Locate the cell with the specified text and output its [X, Y] center coordinate. 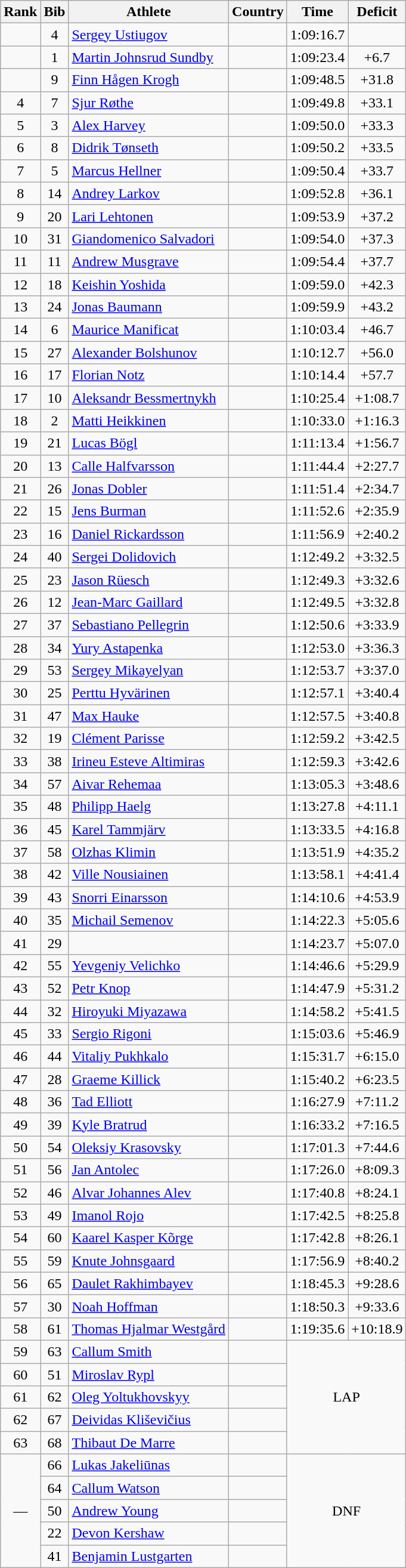
1:17:42.8 [317, 1238]
Alex Harvey [149, 125]
1:12:53.0 [317, 647]
Lukas Jakeliūnas [149, 1465]
+2:35.9 [377, 511]
1:18:45.3 [317, 1283]
1:11:13.4 [317, 443]
1:15:03.6 [317, 1034]
+57.7 [377, 375]
Andrew Young [149, 1511]
+10:18.9 [377, 1329]
Sergey Ustiugov [149, 35]
+9:28.6 [377, 1283]
+7:16.5 [377, 1125]
1:09:50.2 [317, 148]
Sergei Dolidovich [149, 557]
Clément Parisse [149, 739]
Country [258, 12]
+6.7 [377, 57]
LAP [346, 1397]
Time [317, 12]
1:14:58.2 [317, 1011]
+42.3 [377, 285]
1:19:35.6 [317, 1329]
1 [55, 57]
Marcus Hellner [149, 171]
Deividas Kliševičius [149, 1420]
Oleksiy Krasovsky [149, 1147]
1:16:33.2 [317, 1125]
1:09:16.7 [317, 35]
Sebastiano Pellegrin [149, 625]
1:14:47.9 [317, 988]
1:13:58.1 [317, 875]
+7:44.6 [377, 1147]
1:11:56.9 [317, 534]
Sergio Rigoni [149, 1034]
3 [55, 125]
+3:42.5 [377, 739]
Calle Halfvarsson [149, 466]
Andrew Musgrave [149, 261]
Jonas Dobler [149, 489]
Kaarel Kasper Kõrge [149, 1238]
Ville Nousiainen [149, 875]
Karel Tammjärv [149, 829]
+46.7 [377, 330]
+2:27.7 [377, 466]
+2:34.7 [377, 489]
68 [55, 1443]
1:09:52.8 [317, 193]
+1:56.7 [377, 443]
1:11:44.4 [317, 466]
Olzhas Klimin [149, 852]
1:10:12.7 [317, 353]
1:12:49.5 [317, 602]
1:09:49.8 [317, 103]
Hiroyuki Miyazawa [149, 1011]
Athlete [149, 12]
Keishin Yoshida [149, 285]
+3:32.8 [377, 602]
+3:32.6 [377, 579]
+1:16.3 [377, 421]
Knute Johnsgaard [149, 1261]
+8:26.1 [377, 1238]
1:17:26.0 [317, 1170]
+33.3 [377, 125]
1:09:23.4 [317, 57]
+4:16.8 [377, 829]
1:13:33.5 [317, 829]
66 [55, 1465]
1:14:22.3 [317, 920]
+33.7 [377, 171]
+3:37.0 [377, 671]
1:09:59.9 [317, 307]
+3:42.6 [377, 761]
+3:48.6 [377, 784]
1:11:52.6 [317, 511]
Callum Smith [149, 1351]
+2:40.2 [377, 534]
1:13:27.8 [317, 807]
+37.7 [377, 261]
67 [55, 1420]
+8:40.2 [377, 1261]
Finn Hågen Krogh [149, 80]
Jens Burman [149, 511]
1:09:54.0 [317, 239]
1:10:14.4 [317, 375]
1:17:42.5 [317, 1215]
1:12:57.5 [317, 716]
+5:31.2 [377, 988]
Giandomenico Salvadori [149, 239]
1:14:23.7 [317, 943]
Florian Notz [149, 375]
Lucas Bögl [149, 443]
1:17:56.9 [317, 1261]
1:14:46.6 [317, 965]
1:17:40.8 [317, 1193]
1:11:51.4 [317, 489]
1:12:59.3 [317, 761]
Jan Antolec [149, 1170]
Sergey Mikayelyan [149, 671]
+5:41.5 [377, 1011]
Snorri Einarsson [149, 897]
+4:11.1 [377, 807]
1:12:49.2 [317, 557]
+43.2 [377, 307]
+4:35.2 [377, 852]
Noah Hoffman [149, 1306]
+8:25.8 [377, 1215]
1:09:53.9 [317, 216]
1:12:49.3 [317, 579]
+3:32.5 [377, 557]
DNF [346, 1511]
Oleg Yoltukhovskyy [149, 1397]
1:13:05.3 [317, 784]
+6:15.0 [377, 1057]
1:15:31.7 [317, 1057]
+3:33.9 [377, 625]
2 [55, 421]
Rank [20, 12]
+3:40.8 [377, 716]
1:14:10.6 [317, 897]
+7:11.2 [377, 1102]
+33.5 [377, 148]
+4:53.9 [377, 897]
+3:40.4 [377, 693]
Philipp Haelg [149, 807]
Didrik Tønseth [149, 148]
Callum Watson [149, 1488]
+37.2 [377, 216]
Maurice Manificat [149, 330]
+8:09.3 [377, 1170]
+8:24.1 [377, 1193]
Devon Kershaw [149, 1533]
Tad Elliott [149, 1102]
1:10:03.4 [317, 330]
Daniel Rickardsson [149, 534]
1:09:54.4 [317, 261]
Daulet Rakhimbayev [149, 1283]
Michail Semenov [149, 920]
+33.1 [377, 103]
Yevgeniy Velichko [149, 965]
Vitaliy Pukhkalo [149, 1057]
+31.8 [377, 80]
— [20, 1511]
1:18:50.3 [317, 1306]
1:12:50.6 [317, 625]
Sjur Røthe [149, 103]
+4:41.4 [377, 875]
1:09:48.5 [317, 80]
Lari Lehtonen [149, 216]
Alexander Bolshunov [149, 353]
Imanol Rojo [149, 1215]
Perttu Hyvärinen [149, 693]
Thomas Hjalmar Westgård [149, 1329]
Alvar Johannes Alev [149, 1193]
1:09:50.0 [317, 125]
Aivar Rehemaa [149, 784]
1:17:01.3 [317, 1147]
+6:23.5 [377, 1079]
1:10:33.0 [317, 421]
Yury Astapenka [149, 647]
+5:29.9 [377, 965]
65 [55, 1283]
Martin Johnsrud Sundby [149, 57]
Benjamin Lustgarten [149, 1556]
+5:07.0 [377, 943]
Matti Heikkinen [149, 421]
+56.0 [377, 353]
Graeme Killick [149, 1079]
1:16:27.9 [317, 1102]
64 [55, 1488]
1:12:59.2 [317, 739]
1:10:25.4 [317, 398]
1:12:53.7 [317, 671]
Miroslav Rypl [149, 1374]
+9:33.6 [377, 1306]
Deficit [377, 12]
Max Hauke [149, 716]
Jonas Baumann [149, 307]
1:12:57.1 [317, 693]
1:09:50.4 [317, 171]
Jason Rüesch [149, 579]
Kyle Bratrud [149, 1125]
+5:46.9 [377, 1034]
Andrey Larkov [149, 193]
+36.1 [377, 193]
Irineu Esteve Altimiras [149, 761]
1:15:40.2 [317, 1079]
Aleksandr Bessmertnykh [149, 398]
1:13:51.9 [317, 852]
+3:36.3 [377, 647]
Jean-Marc Gaillard [149, 602]
+5:05.6 [377, 920]
Petr Knop [149, 988]
1:09:59.0 [317, 285]
Thibaut De Marre [149, 1443]
Bib [55, 12]
+1:08.7 [377, 398]
+37.3 [377, 239]
